For the text-containing cell, return its midpoint in (x, y) coordinate format. 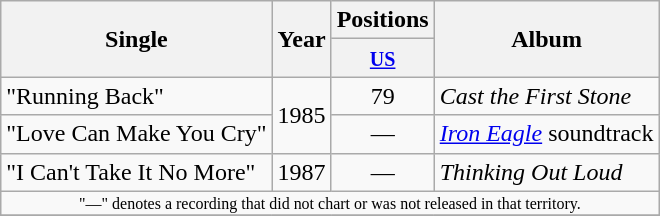
Year (302, 39)
Iron Eagle soundtrack (546, 134)
"Love Can Make You Cry" (136, 134)
Positions (382, 20)
US (382, 58)
Album (546, 39)
Cast the First Stone (546, 96)
"—" denotes a recording that did not chart or was not released in that territory. (330, 203)
Thinking Out Loud (546, 172)
Single (136, 39)
"Running Back" (136, 96)
1987 (302, 172)
1985 (302, 115)
79 (382, 96)
"I Can't Take It No More" (136, 172)
